Capture the cell that displays the provided text and extract its [x, y] central coordinate. 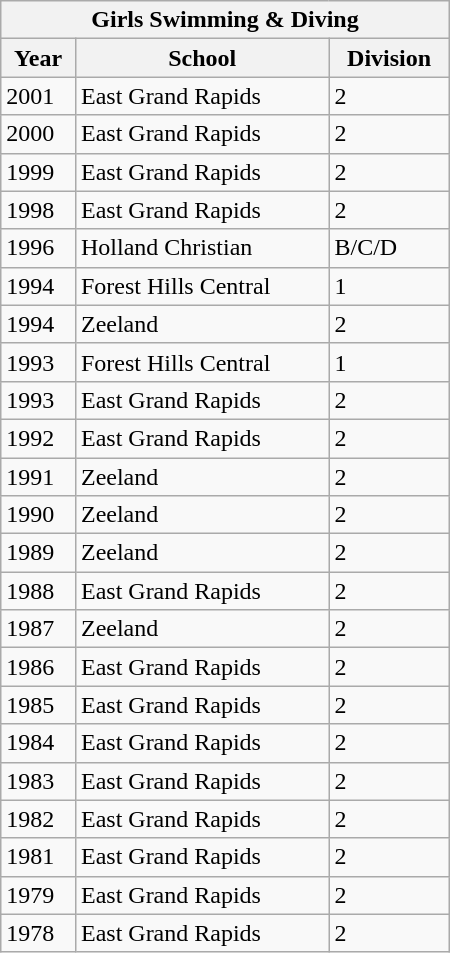
1986 [38, 667]
1991 [38, 477]
1996 [38, 248]
1990 [38, 515]
Holland Christian [202, 248]
B/C/D [389, 248]
2000 [38, 134]
1985 [38, 705]
1979 [38, 895]
Division [389, 58]
Girls Swimming & Diving [225, 20]
1988 [38, 591]
1982 [38, 819]
1981 [38, 857]
School [202, 58]
1987 [38, 629]
1984 [38, 743]
1978 [38, 933]
1992 [38, 438]
1998 [38, 210]
1989 [38, 553]
1983 [38, 781]
1999 [38, 172]
Year [38, 58]
2001 [38, 96]
